Find where the given text appears and provide that cell's center as [x, y] coordinate. 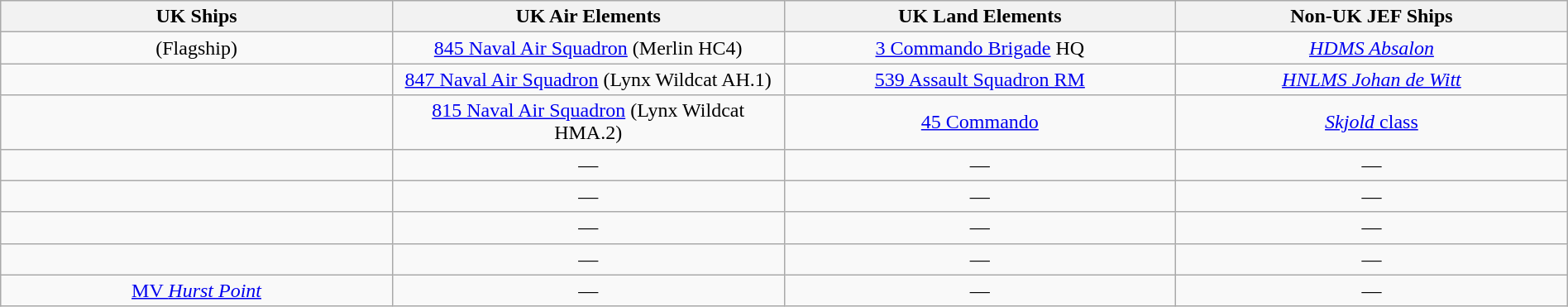
847 Naval Air Squadron (Lynx Wildcat AH.1) [588, 79]
845 Naval Air Squadron (Merlin HC4) [588, 48]
815 Naval Air Squadron (Lynx Wildcat HMA.2) [588, 122]
UK Ships [197, 17]
UK Air Elements [588, 17]
UK Land Elements [980, 17]
Skjold class [1372, 122]
3 Commando Brigade HQ [980, 48]
MV Hurst Point [197, 290]
Non-UK JEF Ships [1372, 17]
HDMS Absalon [1372, 48]
539 Assault Squadron RM [980, 79]
HNLMS Johan de Witt [1372, 79]
(Flagship) [197, 48]
45 Commando [980, 122]
